Locate the cell with the specified text and output its [X, Y] center coordinate. 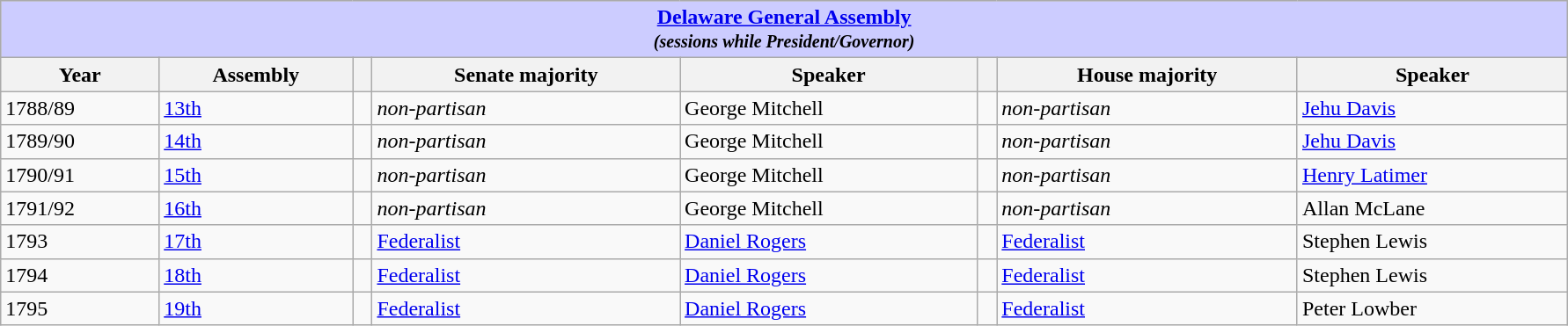
1794 [80, 275]
13th [256, 108]
Henry Latimer [1432, 175]
1789/90 [80, 141]
19th [256, 308]
1795 [80, 308]
14th [256, 141]
1791/92 [80, 208]
Year [80, 75]
16th [256, 208]
Senate majority [526, 75]
1793 [80, 242]
1788/89 [80, 108]
15th [256, 175]
Peter Lowber [1432, 308]
Assembly [256, 75]
House majority [1147, 75]
1790/91 [80, 175]
Delaware General Assembly (sessions while President/Governor) [785, 30]
18th [256, 275]
Allan McLane [1432, 208]
17th [256, 242]
